Provide the [X, Y] coordinate of the cell's center where the given text is located.  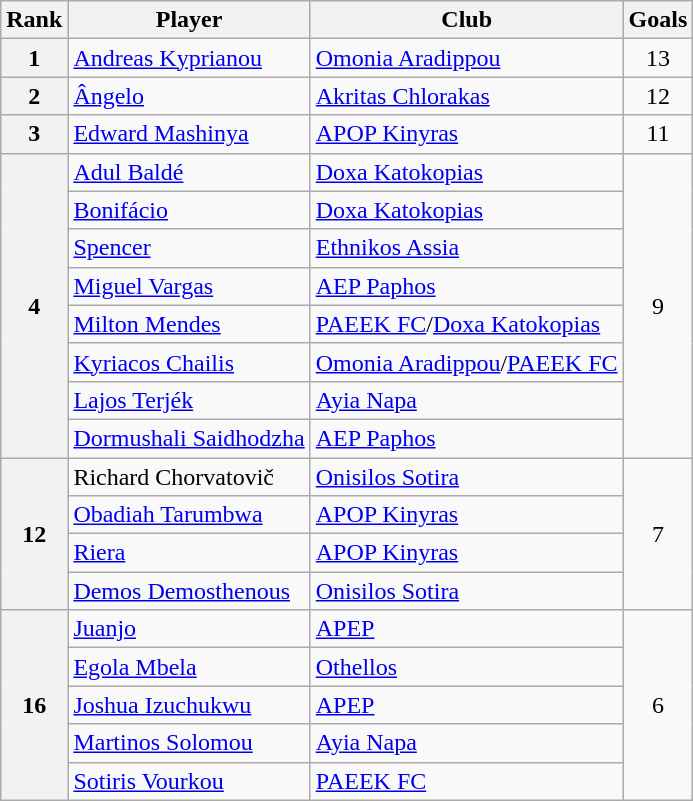
Player [189, 20]
Joshua Izuchukwu [189, 705]
Juanjo [189, 629]
Rank [34, 20]
3 [34, 134]
Lajos Terjék [189, 400]
Richard Chorvatovič [189, 477]
Omonia Aradippou [466, 58]
Ângelo [189, 96]
Ethnikos Assia [466, 248]
9 [658, 305]
Kyriacos Chailis [189, 362]
Obadiah Tarumbwa [189, 515]
Andreas Kyprianou [189, 58]
Martinos Solomou [189, 743]
Milton Mendes [189, 324]
PAEEK FC [466, 781]
Bonifácio [189, 210]
11 [658, 134]
Adul Baldé [189, 172]
2 [34, 96]
7 [658, 534]
Omonia Aradippou/PAEEK FC [466, 362]
Dormushali Saidhodzha [189, 438]
Goals [658, 20]
Othellos [466, 667]
Spencer [189, 248]
Club [466, 20]
Sotiris Vourkou [189, 781]
16 [34, 705]
Egola Mbela [189, 667]
1 [34, 58]
4 [34, 305]
6 [658, 705]
Edward Mashinya [189, 134]
Demos Demosthenous [189, 591]
Akritas Chlorakas [466, 96]
Riera [189, 553]
Miguel Vargas [189, 286]
PAEEK FC/Doxa Katokopias [466, 324]
13 [658, 58]
